Scan for the cell matching the given text and deliver its [x, y] coordinate at center. 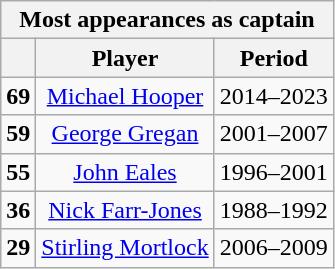
55 [18, 172]
Nick Farr-Jones [125, 210]
Most appearances as captain [168, 20]
1988–1992 [274, 210]
Stirling Mortlock [125, 248]
69 [18, 96]
2006–2009 [274, 248]
2001–2007 [274, 134]
George Gregan [125, 134]
Player [125, 58]
59 [18, 134]
1996–2001 [274, 172]
Period [274, 58]
2014–2023 [274, 96]
36 [18, 210]
John Eales [125, 172]
Michael Hooper [125, 96]
29 [18, 248]
